Locate the cell with the specified text and output its (x, y) center coordinate. 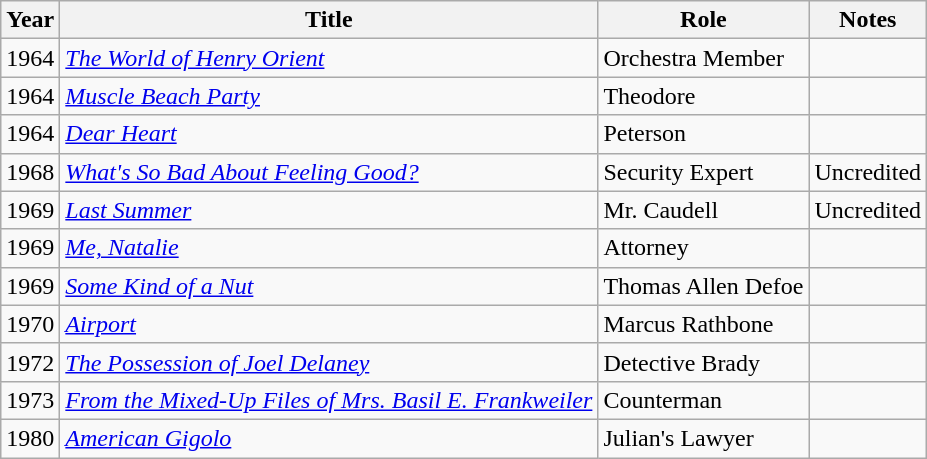
1973 (30, 400)
Muscle Beach Party (329, 96)
What's So Bad About Feeling Good? (329, 172)
1972 (30, 362)
Detective Brady (704, 362)
Security Expert (704, 172)
Orchestra Member (704, 58)
Attorney (704, 248)
From the Mixed-Up Files of Mrs. Basil E. Frankweiler (329, 400)
Mr. Caudell (704, 210)
The Possession of Joel Delaney (329, 362)
Theodore (704, 96)
American Gigolo (329, 438)
Dear Heart (329, 134)
The World of Henry Orient (329, 58)
Julian's Lawyer (704, 438)
Last Summer (329, 210)
Notes (868, 20)
Marcus Rathbone (704, 324)
Peterson (704, 134)
Airport (329, 324)
Me, Natalie (329, 248)
Thomas Allen Defoe (704, 286)
Year (30, 20)
Title (329, 20)
1968 (30, 172)
Some Kind of a Nut (329, 286)
Counterman (704, 400)
1980 (30, 438)
1970 (30, 324)
Role (704, 20)
